Provide the [x, y] coordinate of the cell's center where the given text is located.  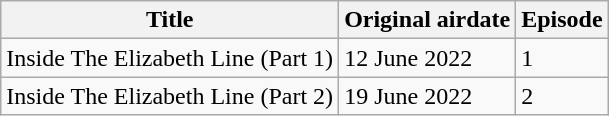
12 June 2022 [428, 58]
1 [562, 58]
Title [170, 20]
Inside The Elizabeth Line (Part 2) [170, 96]
19 June 2022 [428, 96]
Inside The Elizabeth Line (Part 1) [170, 58]
Original airdate [428, 20]
Episode [562, 20]
2 [562, 96]
